Provide the [X, Y] coordinate of the cell's center where the given text is located.  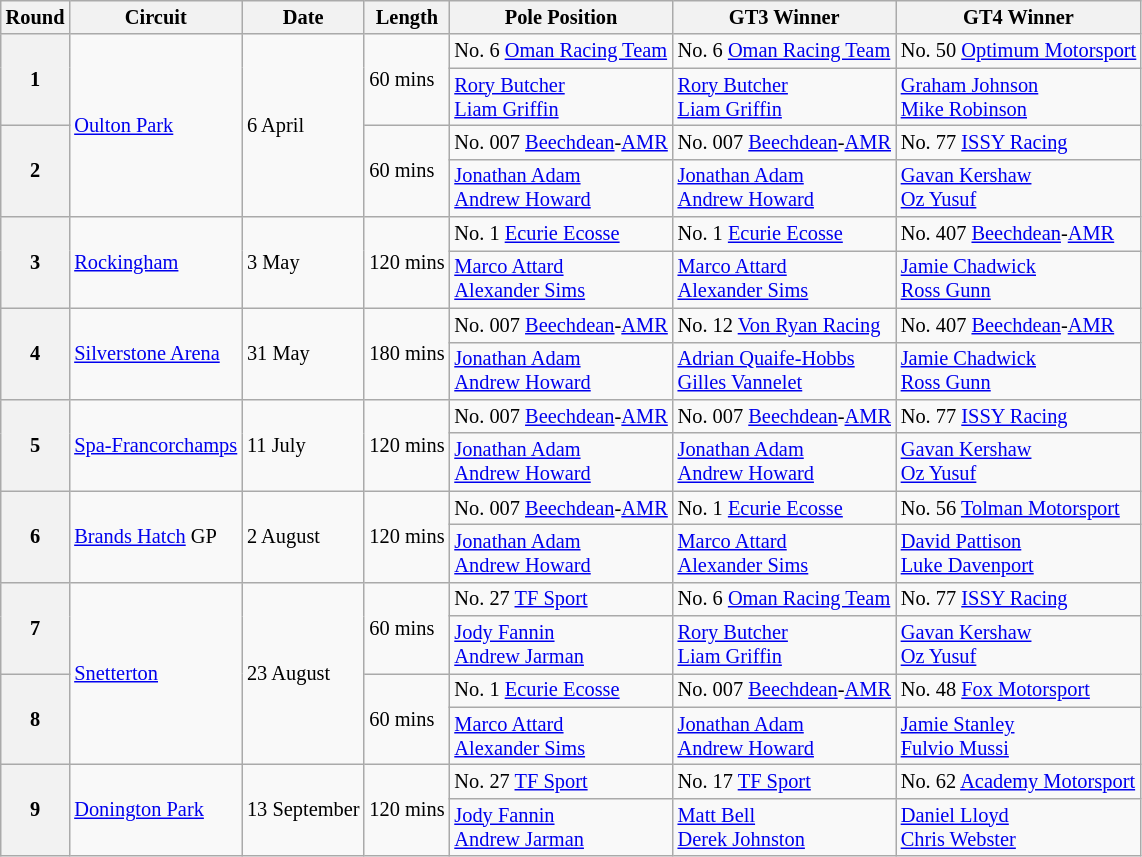
No. 50 Optimum Motorsport [1018, 51]
Oulton Park [156, 126]
3 [36, 262]
2 August [303, 536]
Round [36, 17]
No. 12 Von Ryan Racing [784, 325]
7 [36, 628]
1 [36, 80]
Graham Johnson Mike Robinson [1018, 97]
No. 62 Academy Motorsport [1018, 781]
Circuit [156, 17]
6 [36, 536]
Spa-Francorchamps [156, 444]
Silverstone Arena [156, 354]
3 May [303, 262]
GT4 Winner [1018, 17]
11 July [303, 444]
31 May [303, 354]
9 [36, 810]
David Pattison Luke Davenport [1018, 553]
Pole Position [560, 17]
Rockingham [156, 262]
Donington Park [156, 810]
Brands Hatch GP [156, 536]
Matt Bell Derek Johnston [784, 827]
GT3 Winner [784, 17]
Jamie Stanley Fulvio Mussi [1018, 736]
6 April [303, 126]
Date [303, 17]
No. 48 Fox Motorsport [1018, 690]
Snetterton [156, 674]
23 August [303, 674]
5 [36, 444]
Daniel Lloyd Chris Webster [1018, 827]
13 September [303, 810]
No. 17 TF Sport [784, 781]
4 [36, 354]
8 [36, 718]
2 [36, 170]
No. 56 Tolman Motorsport [1018, 508]
Adrian Quaife-Hobbs Gilles Vannelet [784, 371]
180 mins [406, 354]
Length [406, 17]
